Scan for the cell matching the given text and deliver its (X, Y) coordinate at center. 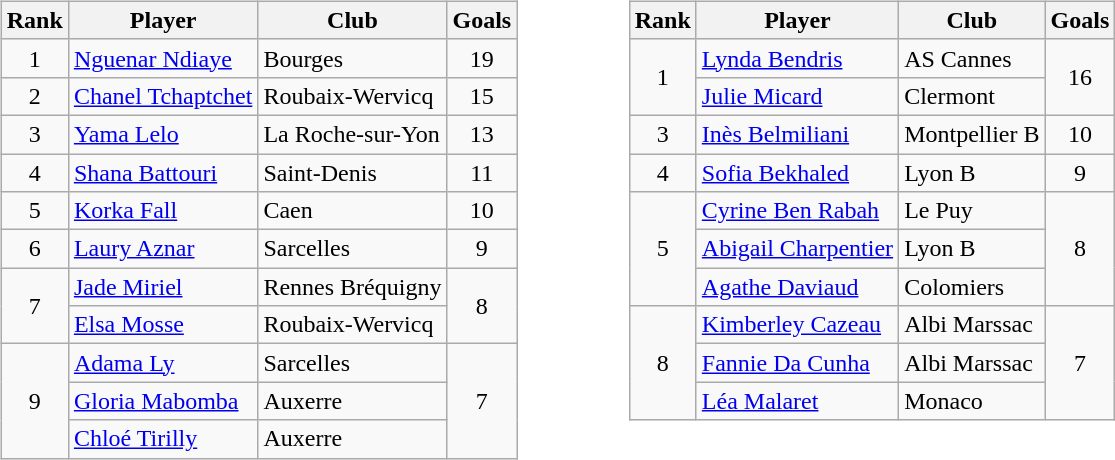
Bourges (352, 58)
Cyrine Ben Rabah (797, 211)
2 (34, 96)
Le Puy (972, 211)
Julie Micard (797, 96)
Kimberley Cazeau (797, 325)
Fannie Da Cunha (797, 363)
11 (482, 173)
Adama Ly (163, 363)
AS Cannes (972, 58)
Lynda Bendris (797, 58)
Shana Battouri (163, 173)
Caen (352, 211)
Chloé Tirilly (163, 439)
Laury Aznar (163, 249)
Monaco (972, 401)
Inès Belmiliani (797, 134)
Rennes Bréquigny (352, 287)
Chanel Tchaptchet (163, 96)
Sofia Bekhaled (797, 173)
15 (482, 96)
La Roche-sur-Yon (352, 134)
Yama Lelo (163, 134)
Elsa Mosse (163, 325)
Montpellier B (972, 134)
13 (482, 134)
Abigail Charpentier (797, 249)
Jade Miriel (163, 287)
6 (34, 249)
16 (1080, 77)
19 (482, 58)
Colomiers (972, 287)
Gloria Mabomba (163, 401)
Korka Fall (163, 211)
Léa Malaret (797, 401)
Nguenar Ndiaye (163, 58)
Clermont (972, 96)
Agathe Daviaud (797, 287)
Saint-Denis (352, 173)
